Capture the cell that displays the provided text and extract its [X, Y] central coordinate. 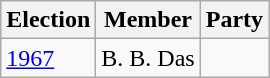
Member [148, 20]
B. B. Das [148, 58]
1967 [48, 58]
Party [234, 20]
Election [48, 20]
